Identify which cell holds the provided text, then report its (x, y) central coordinate. 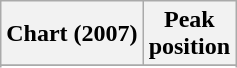
Peakposition (189, 34)
Chart (2007) (72, 34)
